From the cell containing the given text, extract its center point as (x, y) coordinate. 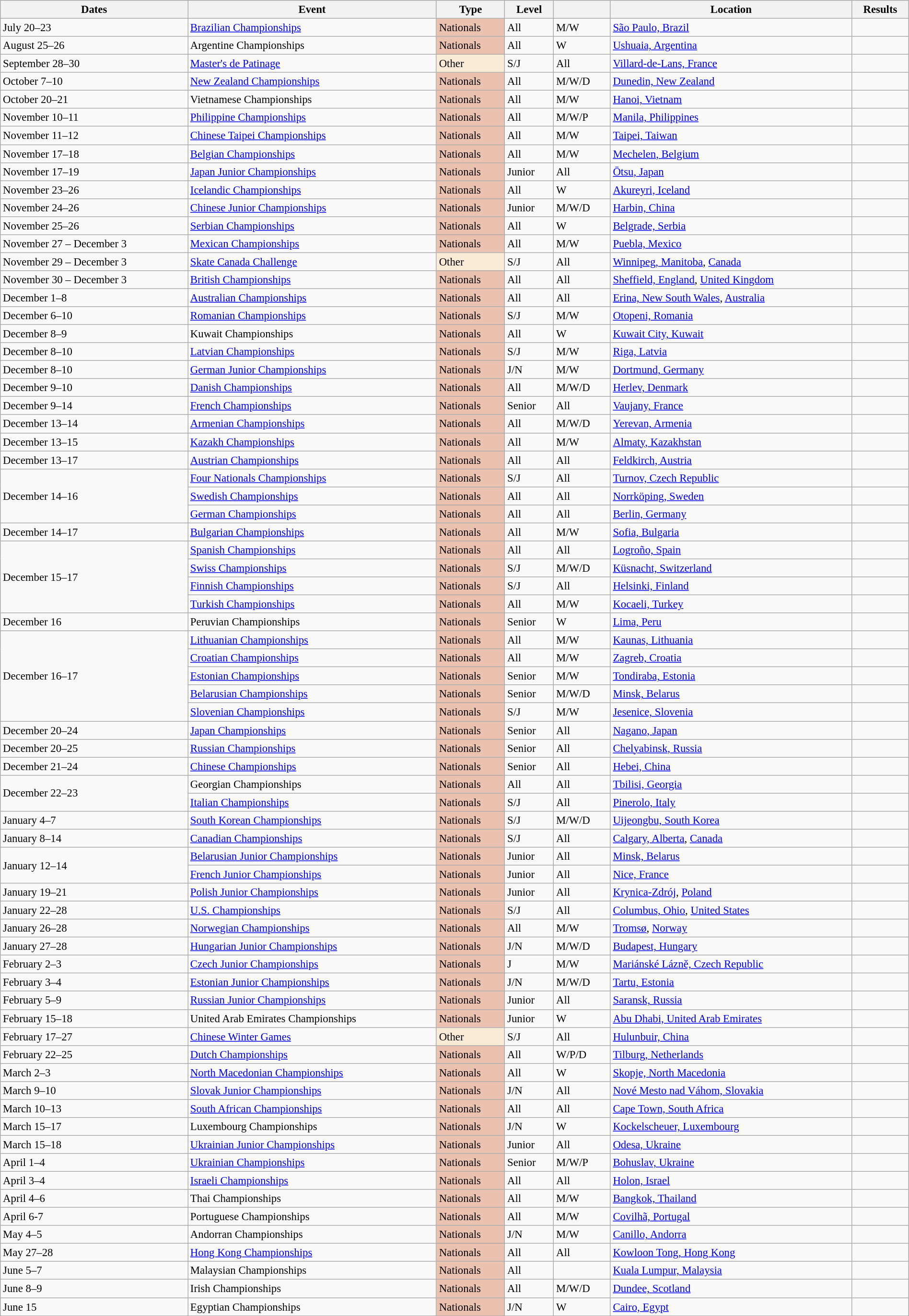
Küsnacht, Switzerland (731, 568)
Georgian Championships (313, 784)
Mechelen, Belgium (731, 154)
Event (313, 10)
Villard-de-Lans, France (731, 64)
April 1–4 (94, 1163)
December 13–15 (94, 442)
December 14–17 (94, 532)
Turkish Championships (313, 604)
June 15 (94, 1307)
Spanish Championships (313, 550)
Covilhã, Portugal (731, 1217)
December 9–14 (94, 406)
Estonian Junior Championships (313, 982)
Pinerolo, Italy (731, 802)
January 27–28 (94, 947)
Master's de Patinage (313, 64)
J (529, 964)
Hanoi, Vietnam (731, 100)
Tromsø, Norway (731, 928)
April 4–6 (94, 1199)
Type (470, 10)
Results (880, 10)
Tilburg, Netherlands (731, 1054)
Skopje, North Macedonia (731, 1073)
United Arab Emirates Championships (313, 1018)
South African Championships (313, 1108)
Estonian Championships (313, 676)
Mariánské Lázně, Czech Republic (731, 964)
Chinese Taipei Championships (313, 136)
January 12–14 (94, 866)
Croatian Championships (313, 658)
Japan Championships (313, 730)
November 30 – December 3 (94, 280)
Turnov, Czech Republic (731, 478)
Polish Junior Championships (313, 892)
Canadian Championships (313, 838)
January 4–7 (94, 820)
July 20–23 (94, 28)
December 15–17 (94, 577)
Argentine Championships (313, 46)
Logroño, Spain (731, 550)
December 20–24 (94, 730)
Ushuaia, Argentina (731, 46)
W/P/D (582, 1054)
Kaunas, Lithuania (731, 640)
February 2–3 (94, 964)
Danish Championships (313, 388)
December 16–17 (94, 676)
April 6-7 (94, 1217)
Vaujany, France (731, 406)
Four Nationals Championships (313, 478)
Riga, Latvia (731, 352)
December 8–9 (94, 334)
Icelandic Championships (313, 190)
September 28–30 (94, 64)
Belarusian Junior Championships (313, 856)
São Paulo, Brazil (731, 28)
Hebei, China (731, 766)
Australian Championships (313, 298)
February 17–27 (94, 1037)
Odesa, Ukraine (731, 1144)
Harbin, China (731, 208)
Norwegian Championships (313, 928)
Romanian Championships (313, 316)
Ukrainian Championships (313, 1163)
Finnish Championships (313, 586)
U.S. Championships (313, 911)
Erina, New South Wales, Australia (731, 298)
Kuwait City, Kuwait (731, 334)
December 21–24 (94, 766)
Andorran Championships (313, 1235)
Belgian Championships (313, 154)
November 29 – December 3 (94, 262)
Tondiraba, Estonia (731, 676)
Serbian Championships (313, 226)
March 10–13 (94, 1108)
Kuala Lumpur, Malaysia (731, 1270)
May 4–5 (94, 1235)
August 25–26 (94, 46)
Holon, Israel (731, 1181)
Russian Championships (313, 748)
Russian Junior Championships (313, 1001)
December 9–10 (94, 388)
Canillo, Andorra (731, 1235)
Dunedin, New Zealand (731, 81)
Czech Junior Championships (313, 964)
Chinese Winter Games (313, 1037)
Tartu, Estonia (731, 982)
March 2–3 (94, 1073)
January 8–14 (94, 838)
Abu Dhabi, United Arab Emirates (731, 1018)
Brazilian Championships (313, 28)
June 5–7 (94, 1270)
Sofia, Bulgaria (731, 532)
Slovenian Championships (313, 712)
Feldkirch, Austria (731, 460)
Otopeni, Romania (731, 316)
October 20–21 (94, 100)
Austrian Championships (313, 460)
Sheffield, England, United Kingdom (731, 280)
Japan Junior Championships (313, 172)
Kockelscheuer, Luxembourg (731, 1127)
Swiss Championships (313, 568)
Dundee, Scotland (731, 1289)
Hong Kong Championships (313, 1253)
Israeli Championships (313, 1181)
Malaysian Championships (313, 1270)
Vietnamese Championships (313, 100)
Budapest, Hungary (731, 947)
November 17–18 (94, 154)
Hungarian Junior Championships (313, 947)
Cape Town, South Africa (731, 1108)
German Championships (313, 514)
November 11–12 (94, 136)
French Junior Championships (313, 874)
December 14–16 (94, 496)
Kazakh Championships (313, 442)
Slovak Junior Championships (313, 1091)
Jesenice, Slovenia (731, 712)
Nagano, Japan (731, 730)
Italian Championships (313, 802)
October 7–10 (94, 81)
January 22–28 (94, 911)
Kowloon Tong, Hong Kong (731, 1253)
Krynica-Zdrój, Poland (731, 892)
Tbilisi, Georgia (731, 784)
February 5–9 (94, 1001)
Kocaeli, Turkey (731, 604)
December 16 (94, 622)
December 1–8 (94, 298)
March 15–18 (94, 1144)
Bulgarian Championships (313, 532)
Norrköping, Sweden (731, 496)
Ukrainian Junior Championships (313, 1144)
February 22–25 (94, 1054)
Latvian Championships (313, 352)
Uijeongbu, South Korea (731, 820)
Dutch Championships (313, 1054)
British Championships (313, 280)
Dates (94, 10)
Chelyabinsk, Russia (731, 748)
April 3–4 (94, 1181)
Peruvian Championships (313, 622)
Luxembourg Championships (313, 1127)
Ōtsu, Japan (731, 172)
Kuwait Championships (313, 334)
North Macedonian Championships (313, 1073)
Zagreb, Croatia (731, 658)
December 13–17 (94, 460)
Philippine Championships (313, 117)
Lima, Peru (731, 622)
Yerevan, Armenia (731, 424)
February 3–4 (94, 982)
Belgrade, Serbia (731, 226)
November 23–26 (94, 190)
Thai Championships (313, 1199)
Egyptian Championships (313, 1307)
Lithuanian Championships (313, 640)
Saransk, Russia (731, 1001)
December 22–23 (94, 793)
Almaty, Kazakhstan (731, 442)
March 15–17 (94, 1127)
January 26–28 (94, 928)
Location (731, 10)
May 27–28 (94, 1253)
Nové Mesto nad Váhom, Slovakia (731, 1091)
New Zealand Championships (313, 81)
Chinese Junior Championships (313, 208)
Columbus, Ohio, United States (731, 911)
Level (529, 10)
January 19–21 (94, 892)
Swedish Championships (313, 496)
Armenian Championships (313, 424)
November 25–26 (94, 226)
Taipei, Taiwan (731, 136)
Herlev, Denmark (731, 388)
December 20–25 (94, 748)
November 17–19 (94, 172)
June 8–9 (94, 1289)
Bohuslav, Ukraine (731, 1163)
Portuguese Championships (313, 1217)
German Junior Championships (313, 370)
March 9–10 (94, 1091)
Bangkok, Thailand (731, 1199)
November 27 – December 3 (94, 244)
Calgary, Alberta, Canada (731, 838)
Puebla, Mexico (731, 244)
French Championships (313, 406)
Hulunbuir, China (731, 1037)
South Korean Championships (313, 820)
November 24–26 (94, 208)
Skate Canada Challenge (313, 262)
Cairo, Egypt (731, 1307)
Manila, Philippines (731, 117)
Dortmund, Germany (731, 370)
February 15–18 (94, 1018)
Belarusian Championships (313, 694)
Mexican Championships (313, 244)
Irish Championships (313, 1289)
Nice, France (731, 874)
December 13–14 (94, 424)
Chinese Championships (313, 766)
Helsinki, Finland (731, 586)
Winnipeg, Manitoba, Canada (731, 262)
November 10–11 (94, 117)
Berlin, Germany (731, 514)
December 6–10 (94, 316)
Akureyri, Iceland (731, 190)
